For the text-containing cell, return its midpoint in [x, y] coordinate format. 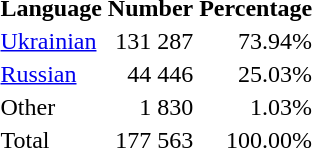
131 287 [150, 41]
1 830 [150, 107]
44 446 [150, 74]
